Return (x, y) of the center of cell containing provided text 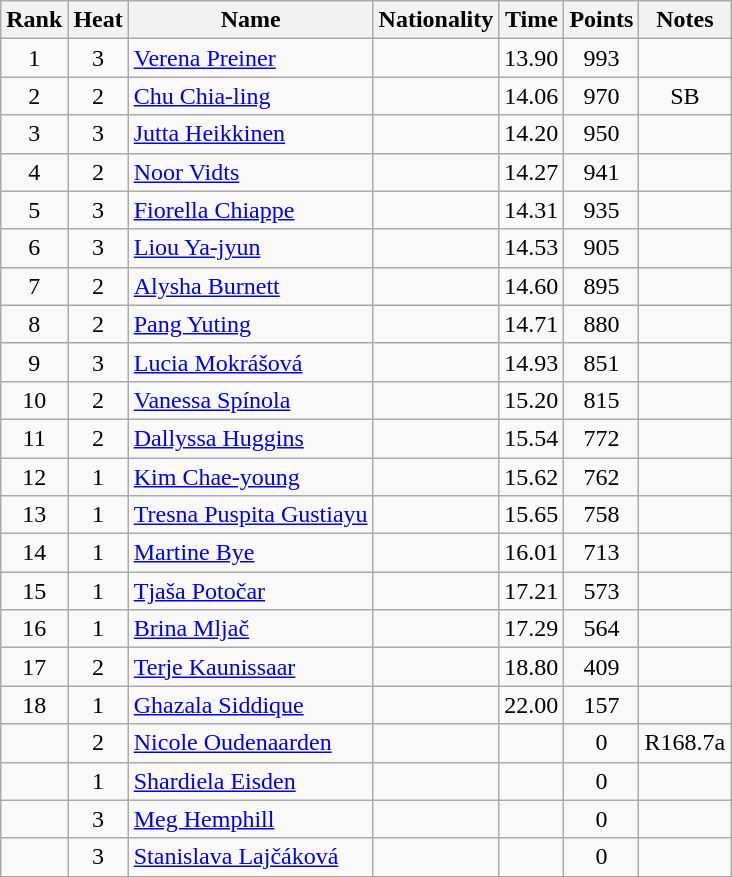
12 (34, 477)
Chu Chia-ling (250, 96)
16.01 (532, 553)
Nationality (436, 20)
Notes (685, 20)
14.27 (532, 172)
14.06 (532, 96)
941 (602, 172)
17.21 (532, 591)
Verena Preiner (250, 58)
14.53 (532, 248)
17 (34, 667)
9 (34, 362)
Fiorella Chiappe (250, 210)
Noor Vidts (250, 172)
14.71 (532, 324)
935 (602, 210)
851 (602, 362)
14.60 (532, 286)
17.29 (532, 629)
950 (602, 134)
Meg Hemphill (250, 819)
Martine Bye (250, 553)
Rank (34, 20)
Heat (98, 20)
Kim Chae-young (250, 477)
5 (34, 210)
Dallyssa Huggins (250, 438)
Terje Kaunissaar (250, 667)
7 (34, 286)
Liou Ya-jyun (250, 248)
4 (34, 172)
564 (602, 629)
758 (602, 515)
Points (602, 20)
157 (602, 705)
14.93 (532, 362)
14 (34, 553)
Alysha Burnett (250, 286)
993 (602, 58)
15 (34, 591)
15.65 (532, 515)
8 (34, 324)
14.31 (532, 210)
409 (602, 667)
R168.7a (685, 743)
15.62 (532, 477)
905 (602, 248)
13 (34, 515)
713 (602, 553)
Lucia Mokrášová (250, 362)
895 (602, 286)
Nicole Oudenaarden (250, 743)
Time (532, 20)
Ghazala Siddique (250, 705)
880 (602, 324)
6 (34, 248)
Brina Mljač (250, 629)
Name (250, 20)
Tjaša Potočar (250, 591)
Jutta Heikkinen (250, 134)
15.54 (532, 438)
10 (34, 400)
16 (34, 629)
18.80 (532, 667)
573 (602, 591)
14.20 (532, 134)
Tresna Puspita Gustiayu (250, 515)
772 (602, 438)
762 (602, 477)
Pang Yuting (250, 324)
970 (602, 96)
11 (34, 438)
Stanislava Lajčáková (250, 857)
15.20 (532, 400)
Vanessa Spínola (250, 400)
815 (602, 400)
Shardiela Eisden (250, 781)
18 (34, 705)
22.00 (532, 705)
13.90 (532, 58)
SB (685, 96)
